Capture the cell that displays the provided text and extract its (x, y) central coordinate. 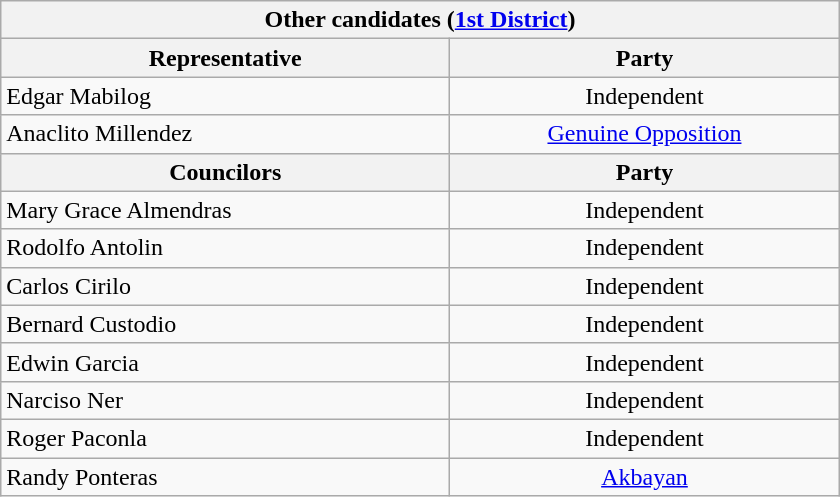
Genuine Opposition (645, 134)
Bernard Custodio (226, 324)
Randy Ponteras (226, 477)
Anaclito Millendez (226, 134)
Mary Grace Almendras (226, 210)
Rodolfo Antolin (226, 248)
Councilors (226, 172)
Edwin Garcia (226, 362)
Representative (226, 58)
Narciso Ner (226, 400)
Roger Paconla (226, 438)
Akbayan (645, 477)
Other candidates (1st District) (420, 20)
Edgar Mabilog (226, 96)
Carlos Cirilo (226, 286)
